Search for the cell housing the specified text and yield its (x, y) center coordinate. 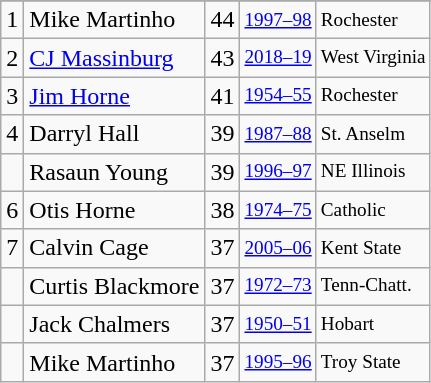
41 (222, 96)
2 (12, 58)
1974–75 (278, 210)
Troy State (373, 362)
1996–97 (278, 172)
Curtis Blackmore (114, 286)
1 (12, 20)
1950–51 (278, 324)
38 (222, 210)
3 (12, 96)
Darryl Hall (114, 134)
Hobart (373, 324)
4 (12, 134)
Jack Chalmers (114, 324)
1997–98 (278, 20)
Jim Horne (114, 96)
2018–19 (278, 58)
CJ Massinburg (114, 58)
Kent State (373, 248)
1972–73 (278, 286)
Catholic (373, 210)
Tenn-Chatt. (373, 286)
44 (222, 20)
6 (12, 210)
Rasaun Young (114, 172)
2005–06 (278, 248)
St. Anselm (373, 134)
7 (12, 248)
1995–96 (278, 362)
NE Illinois (373, 172)
1954–55 (278, 96)
West Virginia (373, 58)
43 (222, 58)
Otis Horne (114, 210)
1987–88 (278, 134)
Calvin Cage (114, 248)
